Output the [X, Y] coordinate of the center of the cell containing the given text.  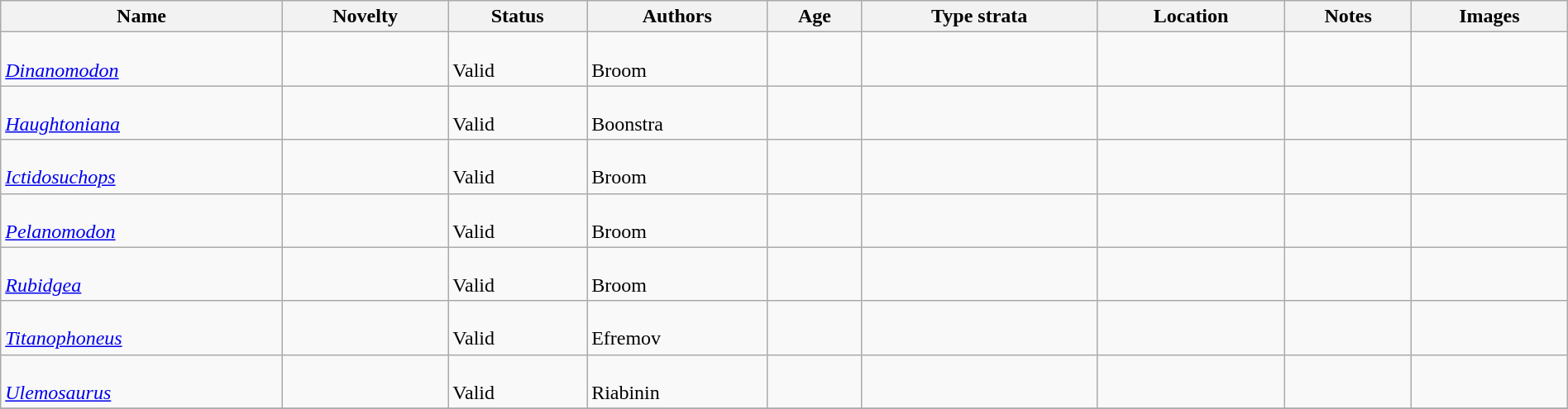
Status [518, 17]
Location [1191, 17]
Efremov [677, 327]
Pelanomodon [142, 220]
Type strata [979, 17]
Novelty [365, 17]
Ulemosaurus [142, 382]
Age [815, 17]
Boonstra [677, 112]
Rubidgea [142, 274]
Titanophoneus [142, 327]
Authors [677, 17]
Dinanomodon [142, 59]
Riabinin [677, 382]
Ictidosuchops [142, 167]
Haughtoniana [142, 112]
Name [142, 17]
Notes [1348, 17]
Images [1490, 17]
